Find where the given text appears and provide that cell's center as [x, y] coordinate. 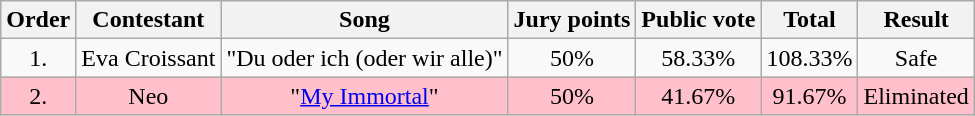
91.67% [810, 96]
108.33% [810, 58]
58.33% [698, 58]
Jury points [572, 20]
Total [810, 20]
Song [364, 20]
Neo [148, 96]
Eliminated [916, 96]
Contestant [148, 20]
"Du oder ich (oder wir alle)" [364, 58]
Public vote [698, 20]
41.67% [698, 96]
Safe [916, 58]
2. [38, 96]
Result [916, 20]
Eva Croissant [148, 58]
"My Immortal" [364, 96]
Order [38, 20]
1. [38, 58]
